Scan for the cell matching the given text and deliver its [x, y] coordinate at center. 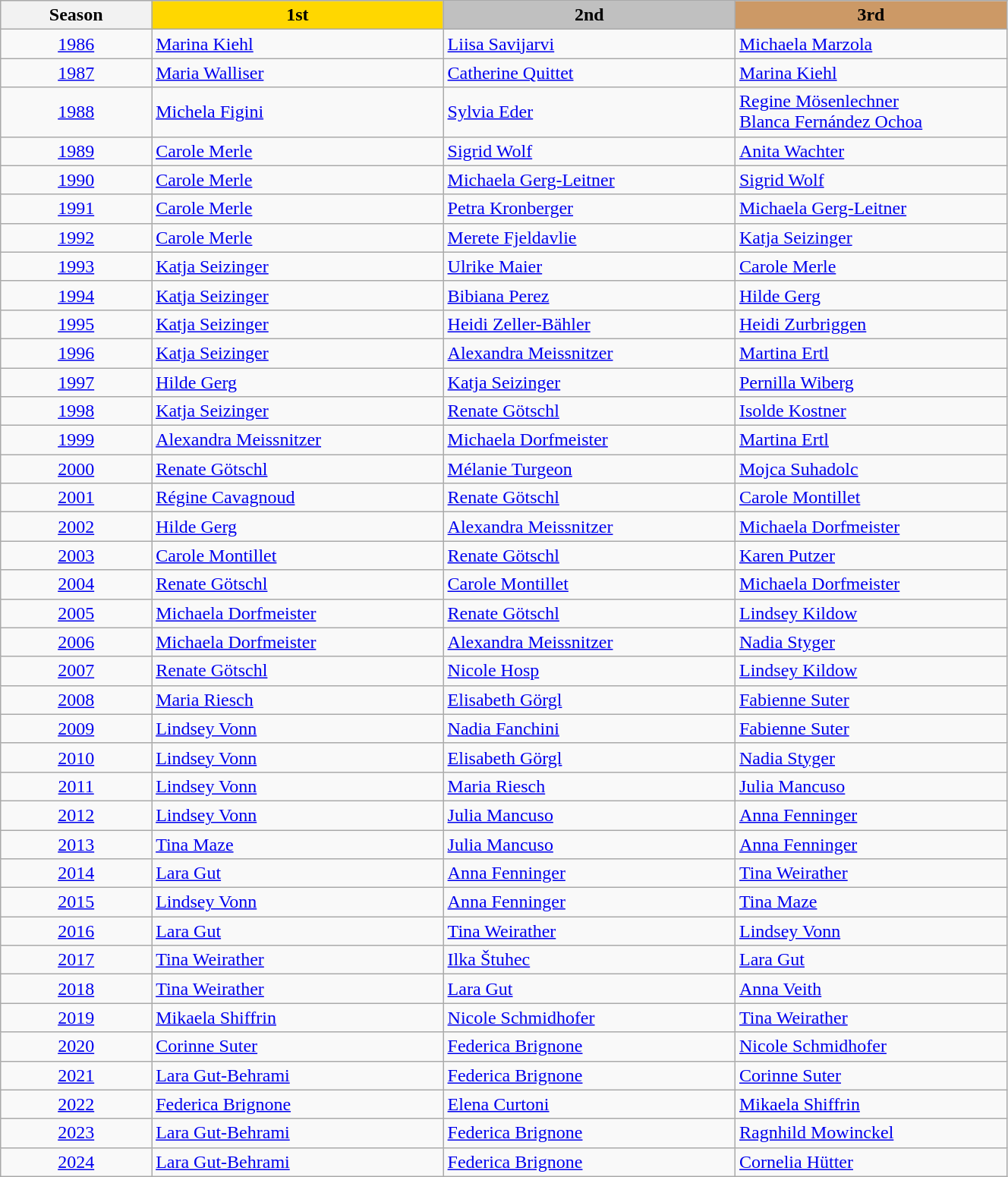
2021 [76, 1075]
Isolde Kostner [871, 411]
Sylvia Eder [589, 112]
2005 [76, 613]
2004 [76, 584]
Heidi Zeller-Bähler [589, 324]
2017 [76, 960]
2003 [76, 555]
Anna Veith [871, 989]
Nicole Hosp [589, 671]
2011 [76, 786]
2022 [76, 1104]
Michaela Marzola [871, 44]
Ulrike Maier [589, 266]
2016 [76, 931]
Ragnhild Mowinckel [871, 1133]
Cornelia Hütter [871, 1162]
1991 [76, 209]
Regine Mösenlechner Blanca Fernández Ochoa [871, 112]
2014 [76, 873]
2023 [76, 1133]
2008 [76, 700]
Anita Wachter [871, 151]
2024 [76, 1162]
Catherine Quittet [589, 73]
Mélanie Turgeon [589, 469]
1990 [76, 180]
1988 [76, 112]
2015 [76, 902]
1995 [76, 324]
2007 [76, 671]
Michela Figini [298, 112]
3rd [871, 15]
2000 [76, 469]
2013 [76, 845]
2nd [589, 15]
1992 [76, 238]
1993 [76, 266]
Ilka Štuhec [589, 960]
Heidi Zurbriggen [871, 324]
1996 [76, 353]
2009 [76, 729]
2002 [76, 527]
1999 [76, 440]
2010 [76, 757]
Bibiana Perez [589, 295]
Pernilla Wiberg [871, 382]
1997 [76, 382]
Karen Putzer [871, 555]
2001 [76, 498]
1986 [76, 44]
2012 [76, 815]
2018 [76, 989]
1989 [76, 151]
Petra Kronberger [589, 209]
1994 [76, 295]
Mojca Suhadolc [871, 469]
2019 [76, 1018]
Maria Walliser [298, 73]
1998 [76, 411]
Merete Fjeldavlie [589, 238]
1st [298, 15]
2006 [76, 642]
Elena Curtoni [589, 1104]
Régine Cavagnoud [298, 498]
Season [76, 15]
Nadia Fanchini [589, 729]
Liisa Savijarvi [589, 44]
2020 [76, 1046]
1987 [76, 73]
